Detect which cell encompasses the target text, then output its [x, y] center coordinate. 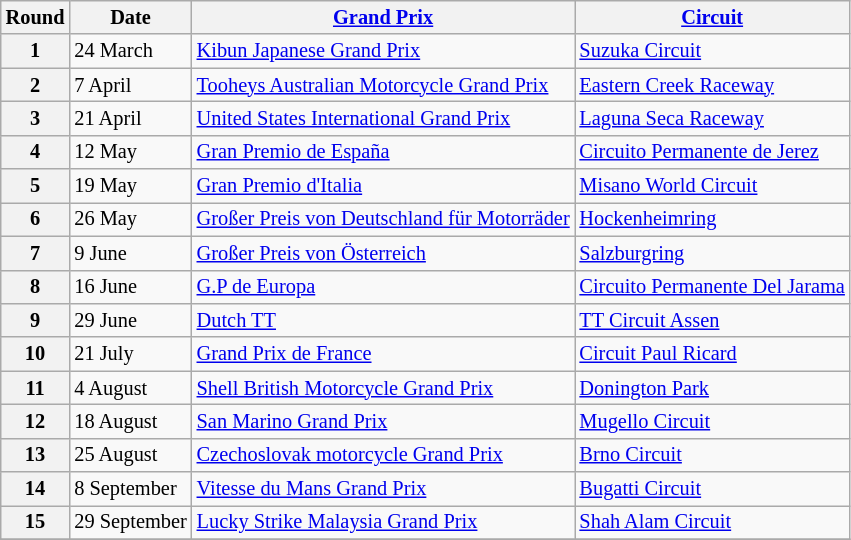
Suzuka Circuit [712, 51]
4 August [130, 388]
8 September [130, 489]
Czechoslovak motorcycle Grand Prix [384, 455]
12 [36, 421]
Circuit Paul Ricard [712, 354]
Shah Alam Circuit [712, 522]
Dutch TT [384, 320]
Date [130, 17]
Misano World Circuit [712, 186]
14 [36, 489]
8 [36, 287]
11 [36, 388]
TT Circuit Assen [712, 320]
21 April [130, 118]
12 May [130, 152]
Laguna Seca Raceway [712, 118]
21 July [130, 354]
4 [36, 152]
Gran Premio de España [384, 152]
Gran Premio d'Italia [384, 186]
13 [36, 455]
Salzburgring [712, 253]
Kibun Japanese Grand Prix [384, 51]
26 May [130, 219]
7 April [130, 85]
15 [36, 522]
10 [36, 354]
Mugello Circuit [712, 421]
G.P de Europa [384, 287]
Grand Prix [384, 17]
Shell British Motorcycle Grand Prix [384, 388]
29 June [130, 320]
Großer Preis von Deutschland für Motorräder [384, 219]
6 [36, 219]
Tooheys Australian Motorcycle Grand Prix [384, 85]
25 August [130, 455]
2 [36, 85]
United States International Grand Prix [384, 118]
Bugatti Circuit [712, 489]
7 [36, 253]
Hockenheimring [712, 219]
16 June [130, 287]
Donington Park [712, 388]
9 [36, 320]
Circuito Permanente Del Jarama [712, 287]
24 March [130, 51]
18 August [130, 421]
Round [36, 17]
Eastern Creek Raceway [712, 85]
Großer Preis von Österreich [384, 253]
19 May [130, 186]
Circuit [712, 17]
9 June [130, 253]
1 [36, 51]
Grand Prix de France [384, 354]
Brno Circuit [712, 455]
5 [36, 186]
Vitesse du Mans Grand Prix [384, 489]
San Marino Grand Prix [384, 421]
3 [36, 118]
Lucky Strike Malaysia Grand Prix [384, 522]
29 September [130, 522]
Circuito Permanente de Jerez [712, 152]
